Locate the cell with the specified text and output its (x, y) center coordinate. 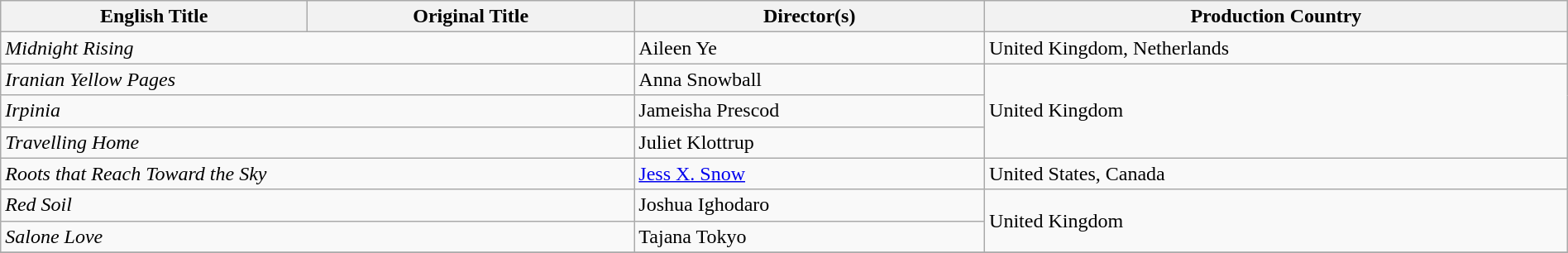
United States, Canada (1277, 174)
United Kingdom, Netherlands (1277, 48)
Midnight Rising (318, 48)
Iranian Yellow Pages (318, 79)
Production Country (1277, 17)
Irpinia (318, 111)
Juliet Klottrup (810, 142)
Joshua Ighodaro (810, 205)
Aileen Ye (810, 48)
Jameisha Prescod (810, 111)
Anna Snowball (810, 79)
Director(s) (810, 17)
Roots that Reach Toward the Sky (318, 174)
Red Soil (318, 205)
Salone Love (318, 236)
Tajana Tokyo (810, 236)
Travelling Home (318, 142)
Jess X. Snow (810, 174)
Original Title (471, 17)
English Title (154, 17)
